For the text-containing cell, return its midpoint in (x, y) coordinate format. 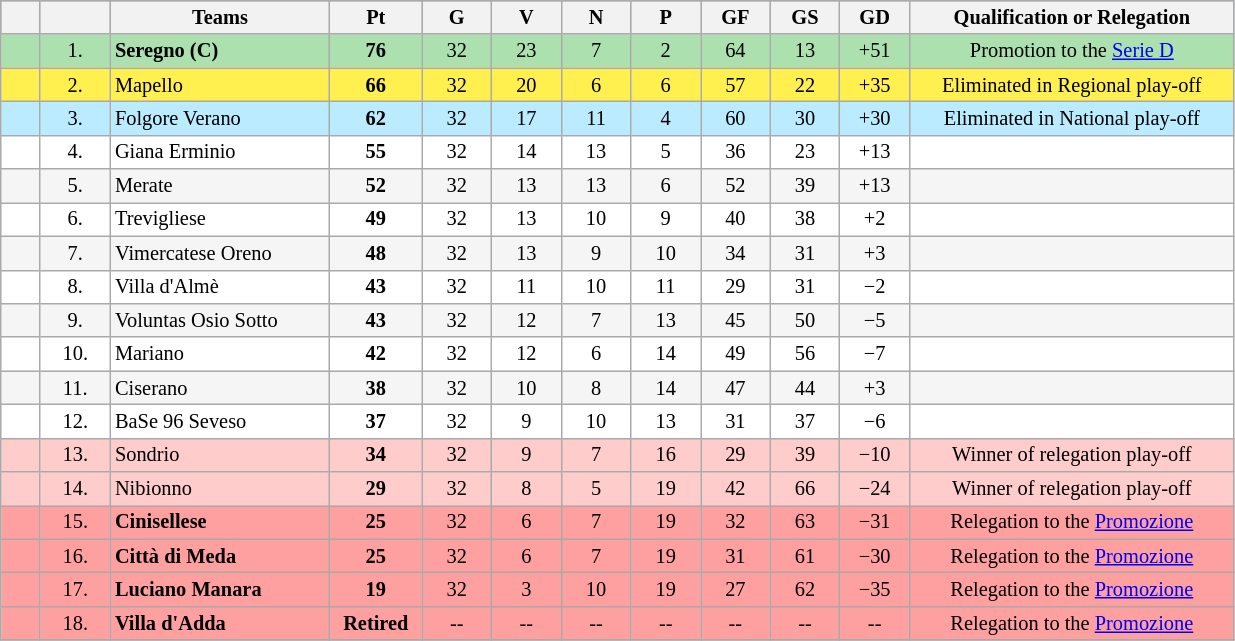
Sondrio (220, 455)
5. (75, 186)
Retired (376, 623)
22 (805, 85)
Villa d'Adda (220, 623)
−10 (875, 455)
12. (75, 421)
Eliminated in National play-off (1072, 118)
−35 (875, 589)
P (666, 17)
GS (805, 17)
16. (75, 556)
2. (75, 85)
14. (75, 489)
−5 (875, 320)
63 (805, 522)
Pt (376, 17)
−24 (875, 489)
Mapello (220, 85)
Nibionno (220, 489)
Folgore Verano (220, 118)
1. (75, 51)
Villa d'Almè (220, 287)
50 (805, 320)
56 (805, 354)
4 (666, 118)
55 (376, 152)
Luciano Manara (220, 589)
Teams (220, 17)
+35 (875, 85)
47 (735, 388)
Vimercatese Oreno (220, 253)
−7 (875, 354)
V (527, 17)
48 (376, 253)
Eliminated in Regional play-off (1072, 85)
N (596, 17)
Voluntas Osio Sotto (220, 320)
G (457, 17)
−31 (875, 522)
+30 (875, 118)
15. (75, 522)
−6 (875, 421)
Qualification or Relegation (1072, 17)
2 (666, 51)
18. (75, 623)
30 (805, 118)
Ciserano (220, 388)
−2 (875, 287)
16 (666, 455)
36 (735, 152)
40 (735, 219)
60 (735, 118)
Seregno (C) (220, 51)
Mariano (220, 354)
64 (735, 51)
3. (75, 118)
13. (75, 455)
9. (75, 320)
57 (735, 85)
Città di Meda (220, 556)
17. (75, 589)
20 (527, 85)
GD (875, 17)
+51 (875, 51)
BaSe 96 Seveso (220, 421)
45 (735, 320)
Promotion to the Serie D (1072, 51)
+2 (875, 219)
−30 (875, 556)
76 (376, 51)
GF (735, 17)
Cinisellese (220, 522)
27 (735, 589)
44 (805, 388)
8. (75, 287)
61 (805, 556)
4. (75, 152)
11. (75, 388)
17 (527, 118)
10. (75, 354)
7. (75, 253)
3 (527, 589)
Giana Erminio (220, 152)
6. (75, 219)
Merate (220, 186)
Trevigliese (220, 219)
